Search for the cell housing the specified text and yield its [x, y] center coordinate. 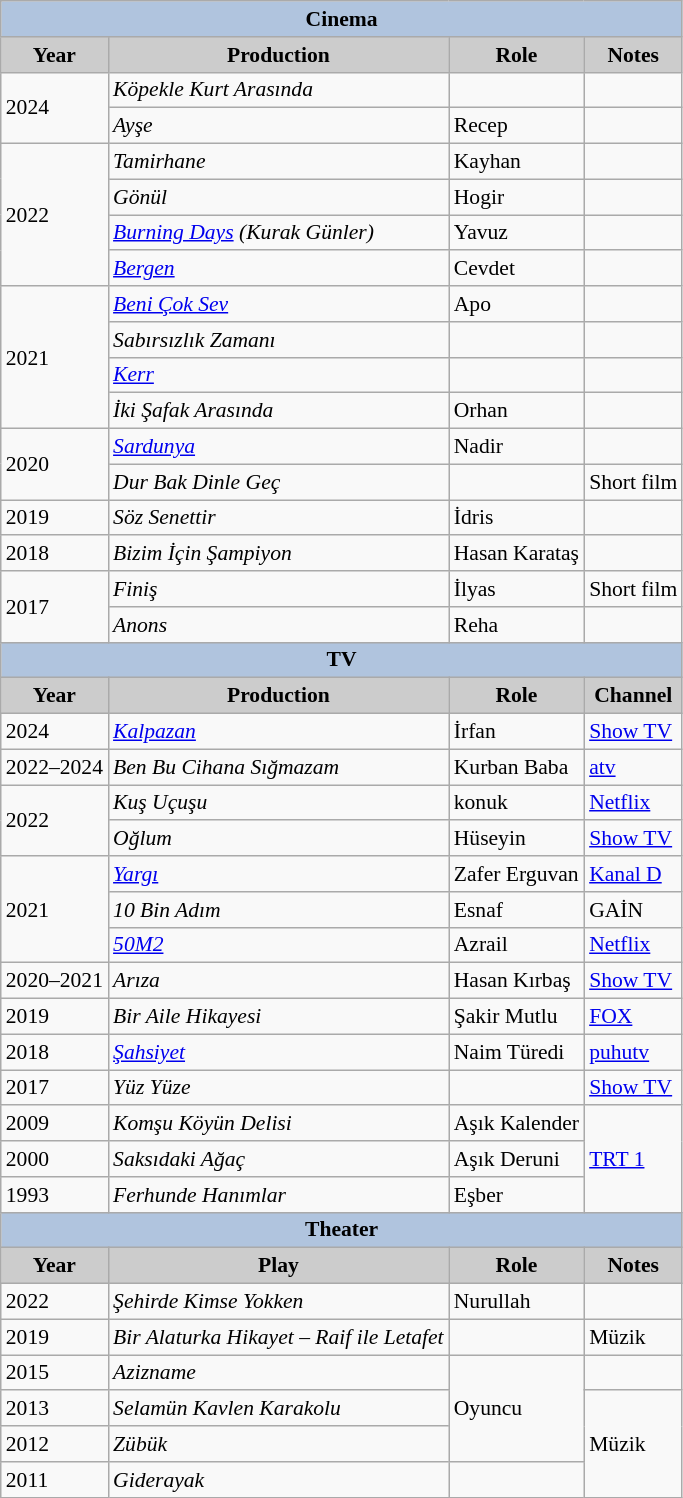
Ferhunde Hanımlar [278, 1195]
Komşu Köyün Delisi [278, 1124]
Aşık Kalender [516, 1124]
Nadir [516, 447]
Kerr [278, 375]
Hüseyin [516, 839]
puhutv [633, 1052]
Reha [516, 625]
Nurullah [516, 1302]
Bergen [278, 269]
Sardunya [278, 447]
Theater [342, 1230]
Naim Türedi [516, 1052]
Tamirhane [278, 162]
Bir Aile Hikayesi [278, 1017]
Sabırsızlık Zamanı [278, 340]
Kalpazan [278, 732]
İlyas [516, 589]
10 Bin Adım [278, 910]
Cevdet [516, 269]
Kanal D [633, 874]
Kayhan [516, 162]
Ben Bu Cihana Sığmazam [278, 767]
Ayşe [278, 126]
Yüz Yüze [278, 1088]
Hasan Karataş [516, 554]
Orhan [516, 411]
50M2 [278, 945]
Kurban Baba [516, 767]
İdris [516, 518]
Anons [278, 625]
Bir Alaturka Hikayet – Raif ile Letafet [278, 1337]
2022–2024 [54, 767]
Hasan Kırbaş [516, 981]
Recep [516, 126]
Azizname [278, 1373]
Bizim İçin Şampiyon [278, 554]
Oyuncu [516, 1408]
Hogir [516, 197]
Beni Çok Sev [278, 304]
Yargı [278, 874]
Oğlum [278, 839]
1993 [54, 1195]
Şakir Mutlu [516, 1017]
2011 [54, 1480]
TRT 1 [633, 1160]
Şehirde Kimse Yokken [278, 1302]
konuk [516, 803]
Channel [633, 696]
Eşber [516, 1195]
atv [633, 767]
2000 [54, 1159]
2020–2021 [54, 981]
Play [278, 1266]
2013 [54, 1409]
Burning Days (Kurak Günler) [278, 233]
Zübük [278, 1444]
Şahsiyet [278, 1052]
Aşık Deruni [516, 1159]
GAİN [633, 910]
Yavuz [516, 233]
Dur Bak Dinle Geç [278, 482]
Arıza [278, 981]
Finiş [278, 589]
Saksıdaki Ağaç [278, 1159]
Gönül [278, 197]
FOX [633, 1017]
2020 [54, 464]
Azrail [516, 945]
İrfan [516, 732]
Köpekle Kurt Arasında [278, 90]
2012 [54, 1444]
Zafer Erguvan [516, 874]
Söz Senettir [278, 518]
Cinema [342, 19]
Giderayak [278, 1480]
2009 [54, 1124]
2015 [54, 1373]
Apo [516, 304]
TV [342, 660]
Selamün Kavlen Karakolu [278, 1409]
İki Şafak Arasında [278, 411]
Esnaf [516, 910]
Kuş Uçuşu [278, 803]
